Pinpoint the cell where the given text exists, returning its [x, y] midpoint coordinate. 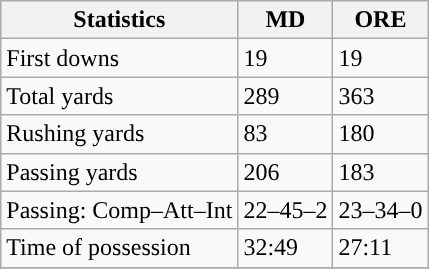
363 [380, 96]
Passing yards [120, 172]
32:49 [286, 248]
289 [286, 96]
22–45–2 [286, 210]
180 [380, 134]
183 [380, 172]
83 [286, 134]
Statistics [120, 20]
ORE [380, 20]
Time of possession [120, 248]
Rushing yards [120, 134]
Total yards [120, 96]
206 [286, 172]
MD [286, 20]
First downs [120, 58]
23–34–0 [380, 210]
Passing: Comp–Att–Int [120, 210]
27:11 [380, 248]
